Capture the cell that displays the provided text and extract its (x, y) central coordinate. 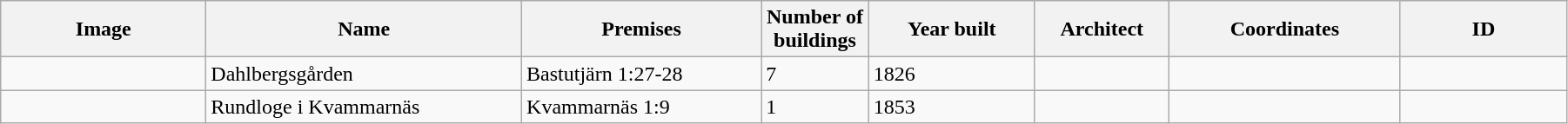
ID (1483, 29)
1853 (952, 107)
Premises (642, 29)
Bastutjärn 1:27-28 (642, 74)
Number ofbuildings (815, 29)
Kvammarnäs 1:9 (642, 107)
Dahlbergsgården (364, 74)
Image (104, 29)
Coordinates (1284, 29)
Rundloge i Kvammarnäs (364, 107)
Name (364, 29)
1 (815, 107)
Year built (952, 29)
7 (815, 74)
Architect (1102, 29)
1826 (952, 74)
